Capture the cell that displays the provided text and extract its (x, y) central coordinate. 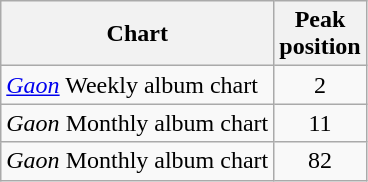
Chart (138, 34)
Peakposition (320, 34)
11 (320, 123)
2 (320, 85)
82 (320, 161)
Gaon Weekly album chart (138, 85)
